Provide the (x, y) coordinate of the cell's center where the given text is located.  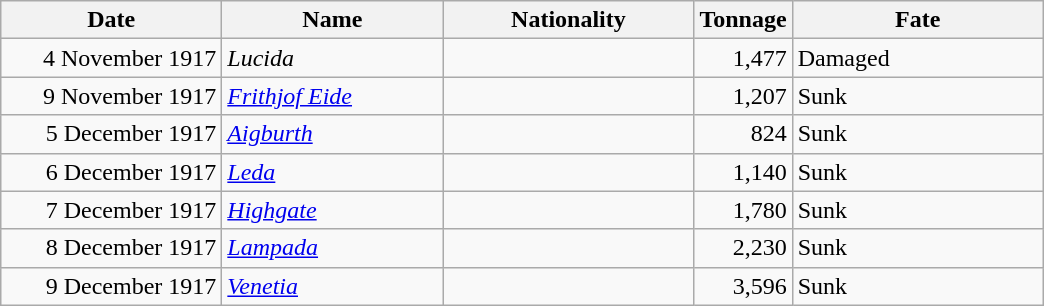
Nationality (568, 20)
1,780 (743, 210)
4 November 1917 (112, 58)
Tonnage (743, 20)
2,230 (743, 248)
7 December 1917 (112, 210)
Fate (918, 20)
1,207 (743, 96)
5 December 1917 (112, 134)
1,140 (743, 172)
Lucida (332, 58)
824 (743, 134)
Venetia (332, 286)
Date (112, 20)
1,477 (743, 58)
Lampada (332, 248)
Name (332, 20)
6 December 1917 (112, 172)
Damaged (918, 58)
9 December 1917 (112, 286)
3,596 (743, 286)
9 November 1917 (112, 96)
8 December 1917 (112, 248)
Frithjof Eide (332, 96)
Aigburth (332, 134)
Highgate (332, 210)
Leda (332, 172)
